Search for the cell housing the specified text and yield its [x, y] center coordinate. 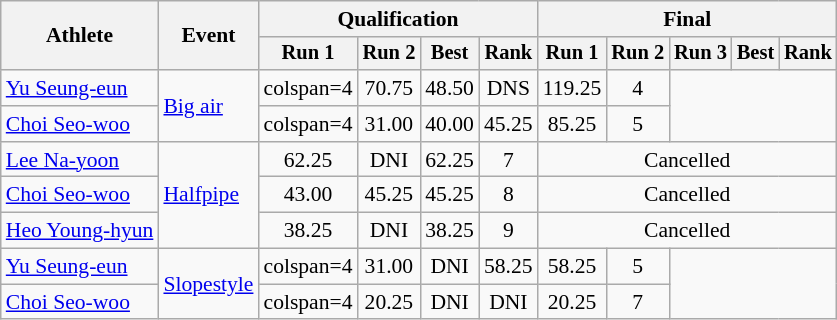
Qualification [398, 19]
Event [208, 36]
Big air [208, 106]
Lee Na-yoon [80, 160]
Run 3 [700, 54]
70.75 [390, 88]
48.50 [450, 88]
40.00 [450, 124]
Heo Young-hyun [80, 231]
119.25 [572, 88]
Final [688, 19]
43.00 [308, 195]
85.25 [572, 124]
4 [638, 88]
Halfpipe [208, 196]
DNS [508, 88]
9 [508, 231]
Slopestyle [208, 284]
8 [508, 195]
Athlete [80, 36]
